Find where the given text appears and provide that cell's center as (X, Y) coordinate. 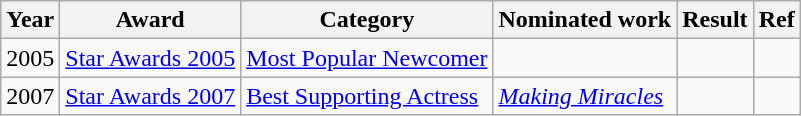
Best Supporting Actress (367, 96)
2005 (30, 58)
Star Awards 2005 (150, 58)
2007 (30, 96)
Ref (776, 20)
Award (150, 20)
Category (367, 20)
Most Popular Newcomer (367, 58)
Star Awards 2007 (150, 96)
Making Miracles (585, 96)
Result (715, 20)
Nominated work (585, 20)
Year (30, 20)
